Identify which cell holds the provided text, then report its (X, Y) central coordinate. 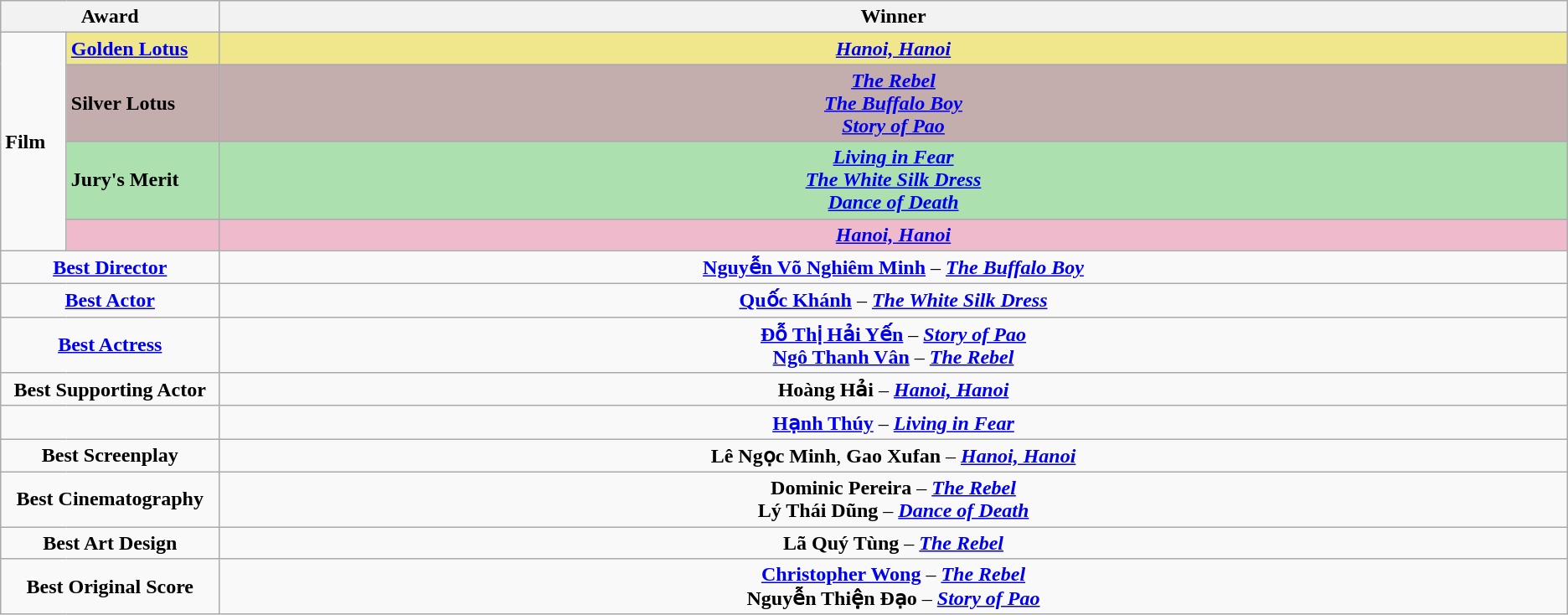
Hạnh Thúy – Living in Fear (893, 422)
Silver Lotus (142, 103)
Winner (893, 17)
Nguyễn Võ Nghiêm Minh – The Buffalo Boy (893, 267)
Living in FearThe White Silk DressDance of Death (893, 180)
The RebelThe Buffalo BoyStory of Pao (893, 103)
Golden Lotus (142, 49)
Hoàng Hải – Hanoi, Hanoi (893, 390)
Lã Quý Tùng – The Rebel (893, 542)
Best Cinematography (111, 499)
Christopher Wong – The RebelNguyễn Thiện Đạo – Story of Pao (893, 587)
Award (111, 17)
Quốc Khánh – The White Silk Dress (893, 301)
Đỗ Thị Hải Yến – Story of PaoNgô Thanh Vân – The Rebel (893, 345)
Jury's Merit (142, 180)
Lê Ngọc Minh, Gao Xufan – Hanoi, Hanoi (893, 456)
Best Original Score (111, 587)
Best Actress (111, 345)
Best Supporting Actor (111, 390)
Best Director (111, 267)
Dominic Pereira – The RebelLý Thái Dũng – Dance of Death (893, 499)
Best Screenplay (111, 456)
Film (34, 142)
Best Actor (111, 301)
Best Art Design (111, 542)
